Provide the [x, y] coordinate of the cell's center where the given text is located.  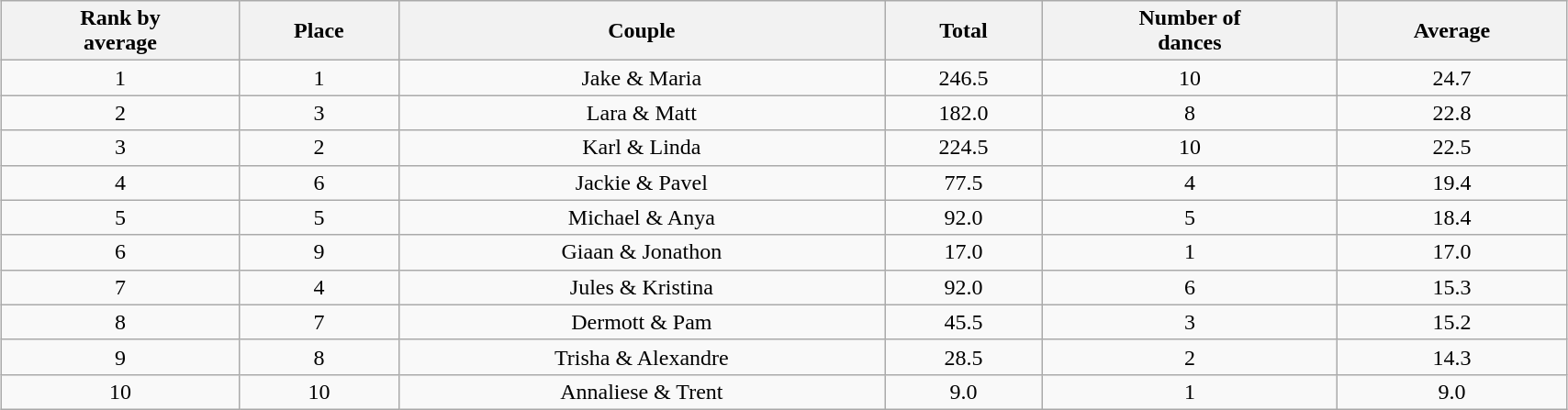
18.4 [1452, 217]
24.7 [1452, 78]
224.5 [964, 148]
Total [964, 31]
Rank by average [120, 31]
14.3 [1452, 357]
Lara & Matt [642, 113]
Average [1452, 31]
Giaan & Jonathon [642, 252]
Dermott & Pam [642, 322]
Couple [642, 31]
Karl & Linda [642, 148]
28.5 [964, 357]
Trisha & Alexandre [642, 357]
Jake & Maria [642, 78]
Jackie & Pavel [642, 183]
246.5 [964, 78]
Place [319, 31]
19.4 [1452, 183]
Jules & Kristina [642, 287]
22.8 [1452, 113]
15.2 [1452, 322]
45.5 [964, 322]
15.3 [1452, 287]
Annaliese & Trent [642, 392]
Number of dances [1190, 31]
182.0 [964, 113]
77.5 [964, 183]
Michael & Anya [642, 217]
22.5 [1452, 148]
